Pinpoint the cell where the given text exists, returning its [X, Y] midpoint coordinate. 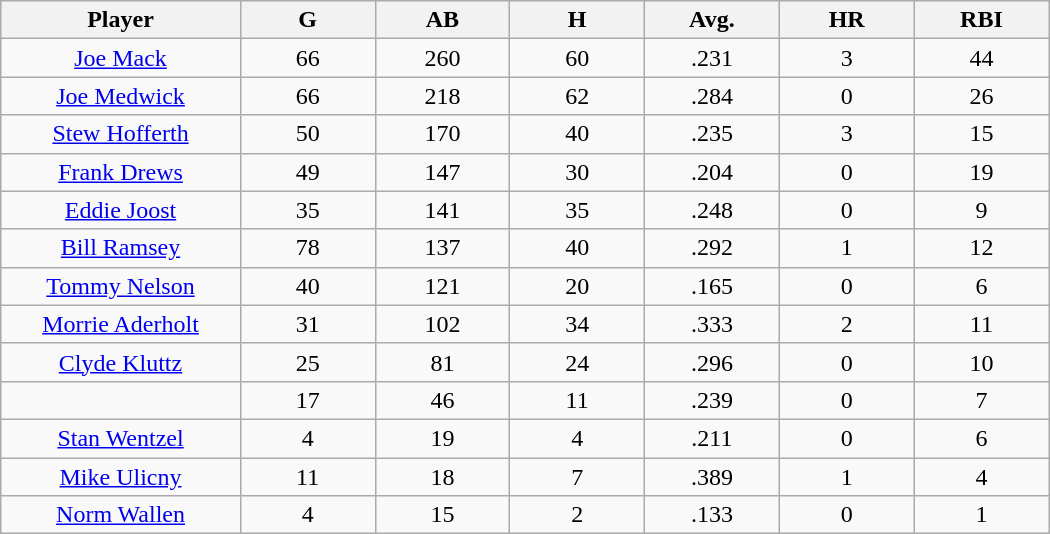
9 [982, 210]
218 [442, 96]
34 [578, 324]
26 [982, 96]
Clyde Kluttz [121, 362]
.165 [712, 286]
31 [308, 324]
25 [308, 362]
17 [308, 400]
24 [578, 362]
Norm Wallen [121, 515]
49 [308, 172]
Tommy Nelson [121, 286]
Frank Drews [121, 172]
.211 [712, 438]
147 [442, 172]
HR [846, 20]
Mike Ulicny [121, 477]
AB [442, 20]
.333 [712, 324]
.389 [712, 477]
50 [308, 134]
RBI [982, 20]
170 [442, 134]
62 [578, 96]
.133 [712, 515]
44 [982, 58]
Eddie Joost [121, 210]
.296 [712, 362]
102 [442, 324]
Joe Medwick [121, 96]
.292 [712, 248]
Avg. [712, 20]
H [578, 20]
260 [442, 58]
Bill Ramsey [121, 248]
Joe Mack [121, 58]
78 [308, 248]
.231 [712, 58]
Player [121, 20]
20 [578, 286]
81 [442, 362]
18 [442, 477]
.239 [712, 400]
Stew Hofferth [121, 134]
Stan Wentzel [121, 438]
.284 [712, 96]
46 [442, 400]
Morrie Aderholt [121, 324]
141 [442, 210]
121 [442, 286]
G [308, 20]
12 [982, 248]
137 [442, 248]
10 [982, 362]
.235 [712, 134]
30 [578, 172]
.204 [712, 172]
60 [578, 58]
.248 [712, 210]
